For the text-containing cell, return its midpoint in (x, y) coordinate format. 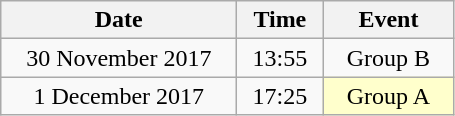
Date (119, 20)
1 December 2017 (119, 96)
Group B (388, 58)
30 November 2017 (119, 58)
Time (280, 20)
17:25 (280, 96)
Group A (388, 96)
Event (388, 20)
13:55 (280, 58)
